Identify which cell holds the provided text, then report its (X, Y) central coordinate. 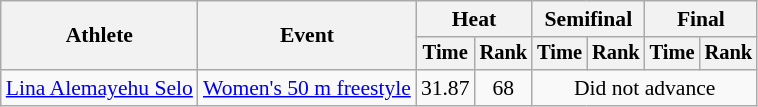
Event (307, 36)
68 (504, 88)
Semifinal (588, 19)
Lina Alemayehu Selo (100, 88)
Final (701, 19)
Women's 50 m freestyle (307, 88)
31.87 (446, 88)
Heat (474, 19)
Athlete (100, 36)
Did not advance (644, 88)
